From the cell containing the given text, extract its center point as [x, y] coordinate. 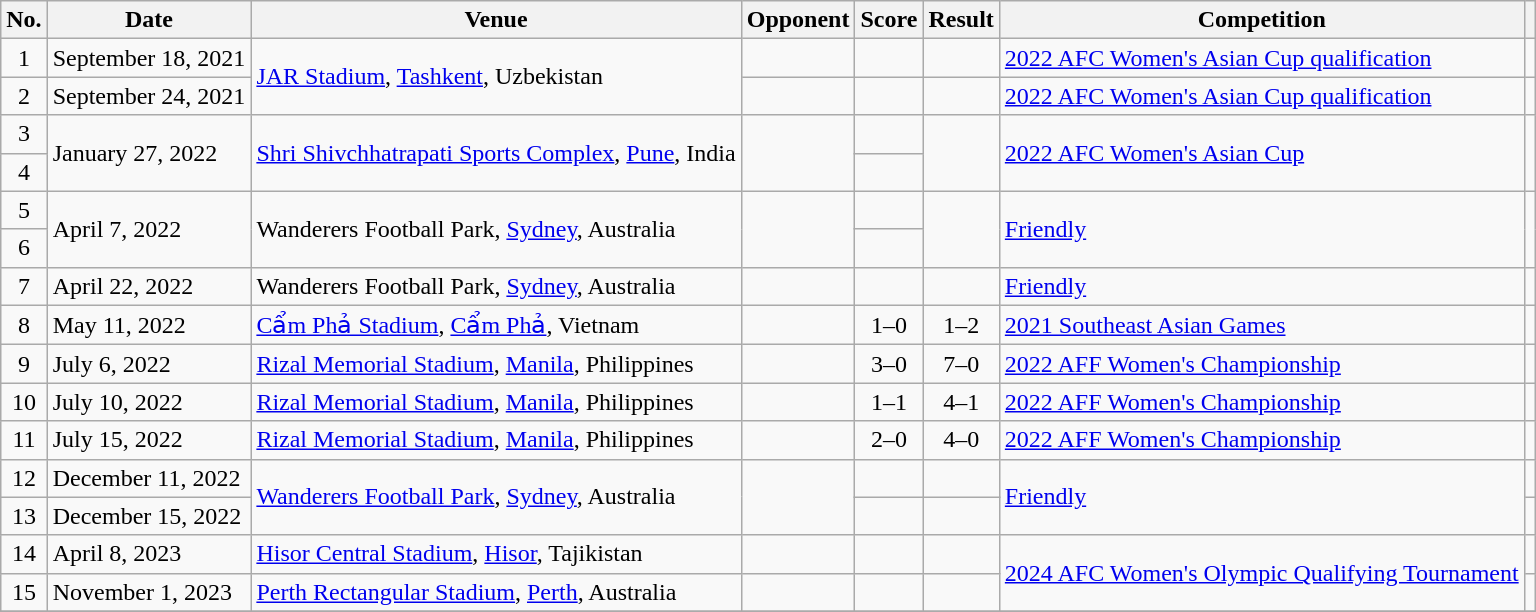
January 27, 2022 [149, 153]
1–2 [961, 325]
2 [24, 96]
Date [149, 20]
7–0 [961, 364]
July 6, 2022 [149, 364]
December 11, 2022 [149, 478]
2–0 [889, 440]
Score [889, 20]
1–1 [889, 402]
1 [24, 58]
April 8, 2023 [149, 554]
15 [24, 592]
2022 AFC Women's Asian Cup [1262, 153]
2024 AFC Women's Olympic Qualifying Tournament [1262, 573]
Result [961, 20]
Opponent [798, 20]
5 [24, 210]
13 [24, 516]
Shri Shivchhatrapati Sports Complex, Pune, India [496, 153]
July 15, 2022 [149, 440]
September 18, 2021 [149, 58]
3 [24, 134]
4–0 [961, 440]
7 [24, 286]
May 11, 2022 [149, 325]
Venue [496, 20]
Perth Rectangular Stadium, Perth, Australia [496, 592]
6 [24, 248]
JAR Stadium, Tashkent, Uzbekistan [496, 77]
11 [24, 440]
10 [24, 402]
No. [24, 20]
1–0 [889, 325]
December 15, 2022 [149, 516]
8 [24, 325]
14 [24, 554]
Competition [1262, 20]
September 24, 2021 [149, 96]
November 1, 2023 [149, 592]
3–0 [889, 364]
Hisor Central Stadium, Hisor, Tajikistan [496, 554]
4 [24, 172]
July 10, 2022 [149, 402]
4–1 [961, 402]
2021 Southeast Asian Games [1262, 325]
12 [24, 478]
April 22, 2022 [149, 286]
9 [24, 364]
Cẩm Phả Stadium, Cẩm Phả, Vietnam [496, 325]
April 7, 2022 [149, 229]
